Search for the cell housing the specified text and yield its [X, Y] center coordinate. 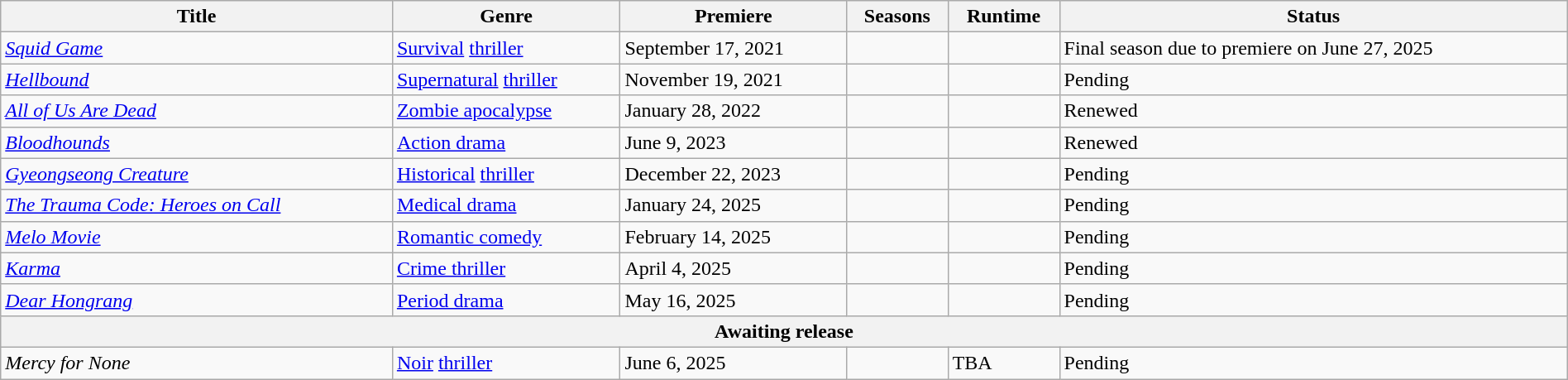
February 14, 2025 [734, 237]
Mercy for None [197, 363]
June 6, 2025 [734, 363]
Supernatural thriller [506, 79]
Noir thriller [506, 363]
Seasons [897, 17]
TBA [1004, 363]
Karma [197, 268]
Status [1313, 17]
January 24, 2025 [734, 205]
April 4, 2025 [734, 268]
All of Us Are Dead [197, 111]
Premiere [734, 17]
Dear Hongrang [197, 300]
January 28, 2022 [734, 111]
Crime thriller [506, 268]
Period drama [506, 300]
The Trauma Code: Heroes on Call [197, 205]
Zombie apocalypse [506, 111]
December 22, 2023 [734, 174]
Melo Movie [197, 237]
Final season due to premiere on June 27, 2025 [1313, 48]
June 9, 2023 [734, 142]
September 17, 2021 [734, 48]
Squid Game [197, 48]
Historical thriller [506, 174]
Awaiting release [784, 331]
Genre [506, 17]
Survival thriller [506, 48]
Bloodhounds [197, 142]
May 16, 2025 [734, 300]
Romantic comedy [506, 237]
Medical drama [506, 205]
November 19, 2021 [734, 79]
Gyeongseong Creature [197, 174]
Title [197, 17]
Runtime [1004, 17]
Hellbound [197, 79]
Action drama [506, 142]
